Provide the (x, y) coordinate of the cell's center where the given text is located.  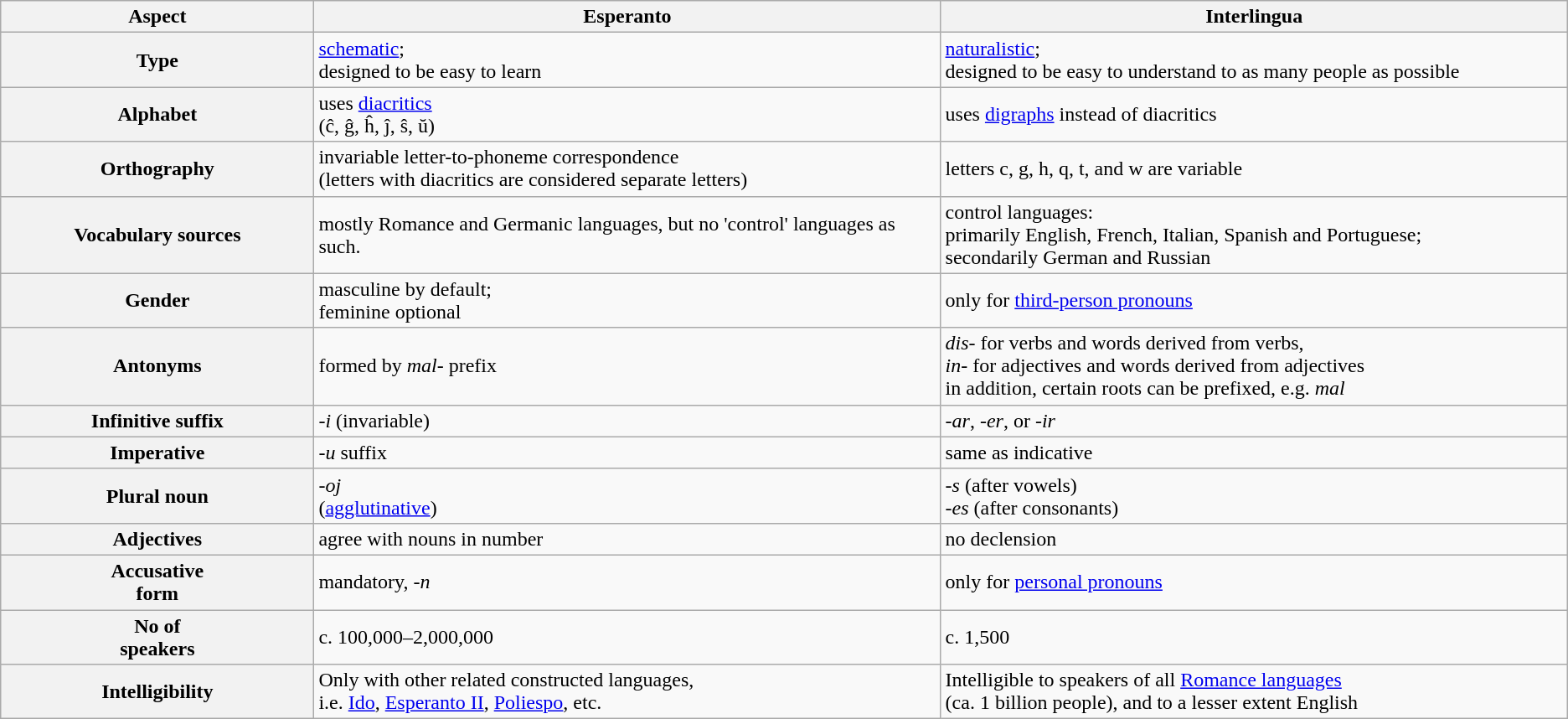
No ofspeakers (157, 637)
naturalistic;designed to be easy to understand to as many people as possible (1254, 60)
Esperanto (627, 17)
Alphabet (157, 114)
-i (invariable) (627, 421)
-u suffix (627, 453)
no declension (1254, 539)
same as indicative (1254, 453)
invariable letter-to-phoneme correspondence(letters with diacritics are considered separate letters) (627, 169)
agree with nouns in number (627, 539)
Infinitive suffix (157, 421)
Aspect (157, 17)
formed by mal- prefix (627, 366)
masculine by default;feminine optional (627, 300)
Interlingua (1254, 17)
Only with other related constructed languages,i.e. Ido, Esperanto II, Poliespo, etc. (627, 692)
-ar, -er, or -ir (1254, 421)
-oj(agglutinative) (627, 496)
Vocabulary sources (157, 235)
Intelligible to speakers of all Romance languages(ca. 1 billion people), and to a lesser extent English (1254, 692)
only for third-person pronouns (1254, 300)
control languages:primarily English, French, Italian, Spanish and Portuguese;secondarily German and Russian (1254, 235)
Imperative (157, 453)
letters c, g, h, q, t, and w are variable (1254, 169)
Gender (157, 300)
-s (after vowels)-es (after consonants) (1254, 496)
Antonyms (157, 366)
schematic;designed to be easy to learn (627, 60)
c. 100,000–2,000,000 (627, 637)
only for personal pronouns (1254, 582)
uses diacritics(ĉ, ĝ, ĥ, ĵ, ŝ, ŭ) (627, 114)
c. 1,500 (1254, 637)
Orthography (157, 169)
dis- for verbs and words derived from verbs,in- for adjectives and words derived from adjectivesin addition, certain roots can be prefixed, e.g. mal (1254, 366)
Adjectives (157, 539)
Intelligibility (157, 692)
Plural noun (157, 496)
uses digraphs instead of diacritics (1254, 114)
Type (157, 60)
Accusativeform (157, 582)
mostly Romance and Germanic languages, but no 'control' languages as such. (627, 235)
mandatory, -n (627, 582)
